Return the [X, Y] coordinate for the center point of the cell that contains the specified text.  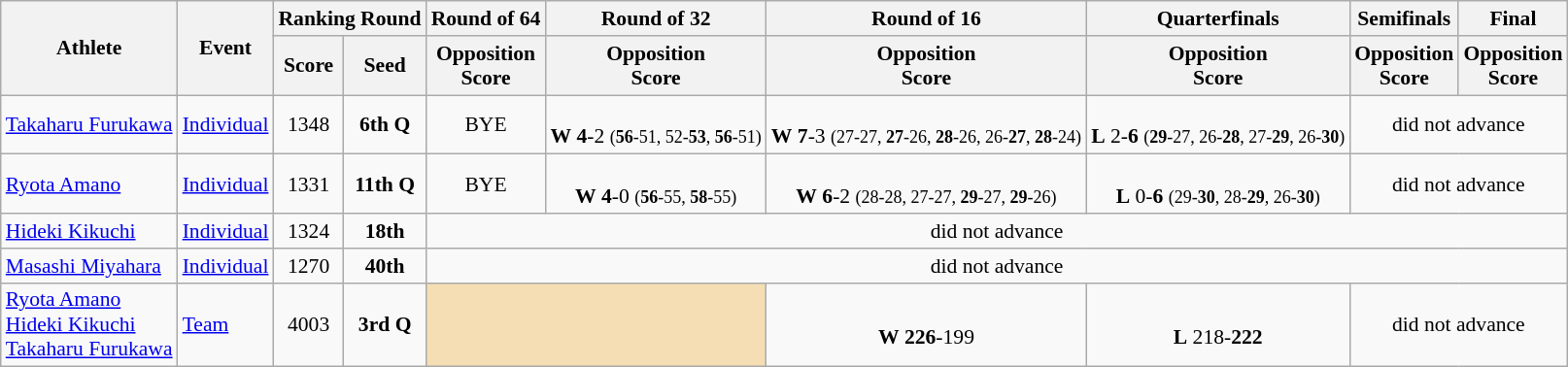
Team [225, 324]
6th Q [385, 124]
11th Q [385, 184]
Seed [385, 66]
Score [308, 66]
W 226-199 [927, 324]
1331 [308, 184]
Semifinals [1404, 18]
18th [385, 231]
Ranking Round [350, 18]
1348 [308, 124]
1324 [308, 231]
Round of 64 [486, 18]
W 6-2 (28-28, 27-27, 29-27, 29-26) [927, 184]
3rd Q [385, 324]
Ryota Amano [89, 184]
1270 [308, 266]
Hideki Kikuchi [89, 231]
Masashi Miyahara [89, 266]
Event [225, 49]
Round of 32 [655, 18]
W 4-2 (56-51, 52-53, 56-51) [655, 124]
Ryota AmanoHideki KikuchiTakaharu Furukawa [89, 324]
Takaharu Furukawa [89, 124]
L 218-222 [1218, 324]
W 7-3 (27-27, 27-26, 28-26, 26-27, 28-24) [927, 124]
L 0-6 (29-30, 28-29, 26-30) [1218, 184]
Final [1513, 18]
Round of 16 [927, 18]
Quarterfinals [1218, 18]
Athlete [89, 49]
4003 [308, 324]
W 4-0 (56-55, 58-55) [655, 184]
L 2-6 (29-27, 26-28, 27-29, 26-30) [1218, 124]
40th [385, 266]
